Provide the (x, y) coordinate of the cell's center where the given text is located.  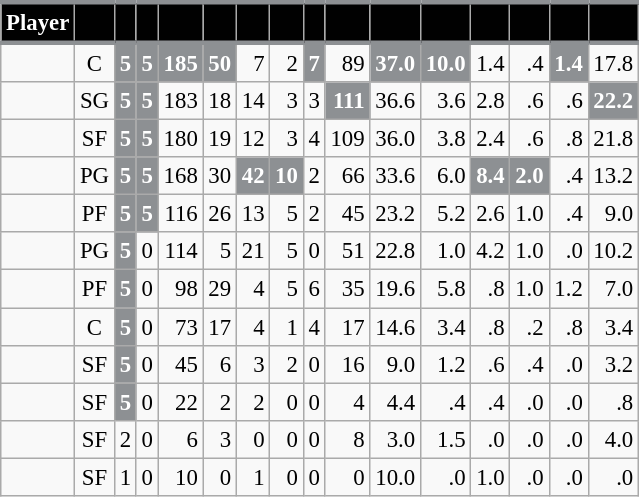
33.6 (395, 176)
13.2 (613, 176)
3.8 (445, 139)
116 (180, 214)
8.4 (490, 176)
3.0 (395, 439)
17.8 (613, 62)
19.6 (395, 289)
89 (348, 62)
185 (180, 62)
29 (220, 289)
26 (220, 214)
4.2 (490, 251)
4.4 (395, 402)
13 (252, 214)
2.0 (530, 176)
37.0 (395, 62)
51 (348, 251)
42 (252, 176)
23.2 (395, 214)
30 (220, 176)
4.0 (613, 439)
2.4 (490, 139)
10.2 (613, 251)
35 (348, 289)
18 (220, 101)
2.6 (490, 214)
36.0 (395, 139)
8 (348, 439)
98 (180, 289)
22 (180, 402)
5.8 (445, 289)
183 (180, 101)
1.5 (445, 439)
Player (38, 22)
73 (180, 327)
.2 (530, 327)
14.6 (395, 327)
14 (252, 101)
3.2 (613, 364)
66 (348, 176)
21 (252, 251)
168 (180, 176)
22.2 (613, 101)
111 (348, 101)
5.2 (445, 214)
7.0 (613, 289)
36.6 (395, 101)
19 (220, 139)
SG (95, 101)
50 (220, 62)
6.0 (445, 176)
2.8 (490, 101)
12 (252, 139)
16 (348, 364)
22.8 (395, 251)
109 (348, 139)
180 (180, 139)
114 (180, 251)
21.8 (613, 139)
3.6 (445, 101)
